Detect which cell encompasses the target text, then output its [X, Y] center coordinate. 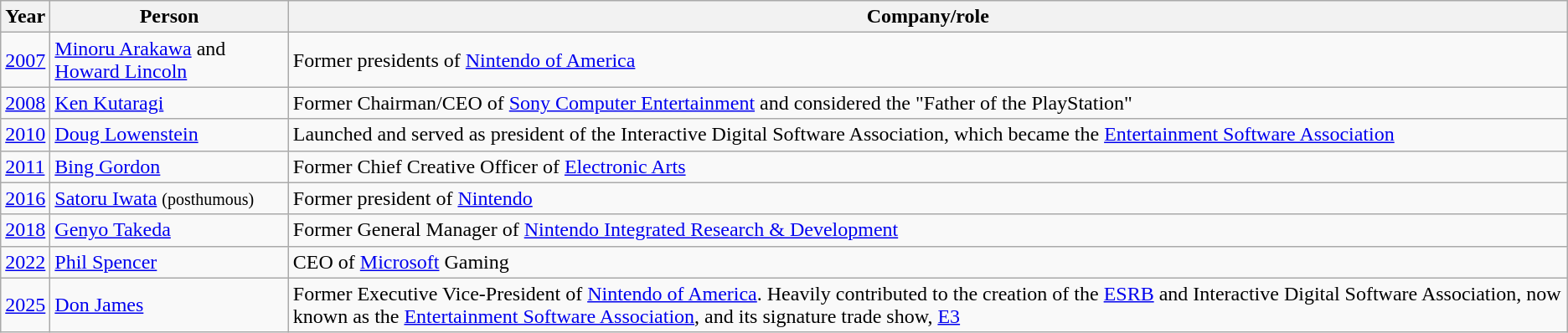
Minoru Arakawa and Howard Lincoln [169, 60]
Year [25, 17]
Person [169, 17]
Don James [169, 305]
2008 [25, 103]
Former Chairman/CEO of Sony Computer Entertainment and considered the "Father of the PlayStation" [928, 103]
2022 [25, 262]
2016 [25, 198]
CEO of Microsoft Gaming [928, 262]
2010 [25, 135]
2007 [25, 60]
Former Chief Creative Officer of Electronic Arts [928, 166]
Phil Spencer [169, 262]
Satoru Iwata (posthumous) [169, 198]
Company/role [928, 17]
Doug Lowenstein [169, 135]
Former presidents of Nintendo of America [928, 60]
Bing Gordon [169, 166]
Genyo Takeda [169, 230]
Former president of Nintendo [928, 198]
2025 [25, 305]
Former General Manager of Nintendo Integrated Research & Development [928, 230]
2018 [25, 230]
Launched and served as president of the Interactive Digital Software Association, which became the Entertainment Software Association [928, 135]
2011 [25, 166]
Ken Kutaragi [169, 103]
